Identify which cell holds the provided text, then report its (X, Y) central coordinate. 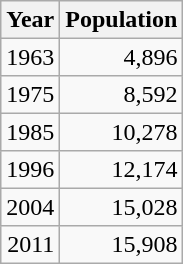
1975 (30, 94)
2011 (30, 244)
15,028 (122, 206)
Population (122, 20)
15,908 (122, 244)
8,592 (122, 94)
Year (30, 20)
2004 (30, 206)
1996 (30, 170)
1985 (30, 132)
12,174 (122, 170)
4,896 (122, 56)
10,278 (122, 132)
1963 (30, 56)
